Capture the cell that displays the provided text and extract its (X, Y) central coordinate. 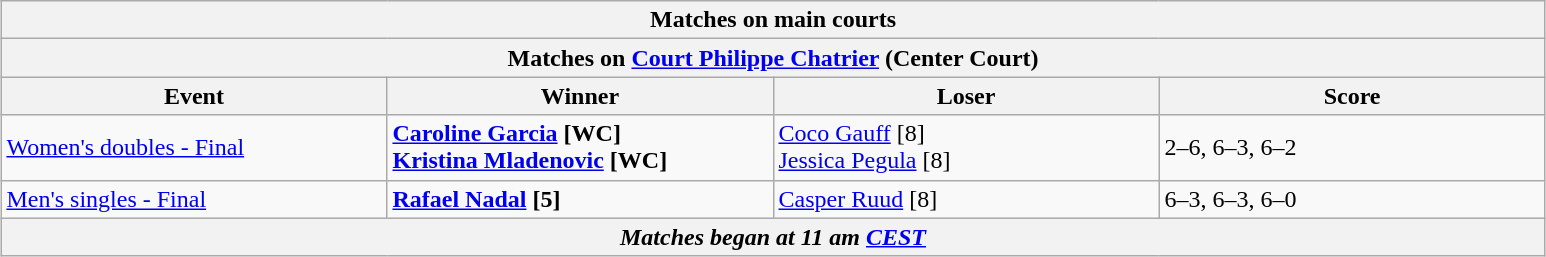
Coco Gauff [8] Jessica Pegula [8] (966, 148)
Rafael Nadal [5] (580, 199)
Men's singles - Final (194, 199)
Matches on main courts (773, 20)
Score (1352, 96)
Matches began at 11 am CEST (773, 237)
Women's doubles - Final (194, 148)
Caroline Garcia [WC] Kristina Mladenovic [WC] (580, 148)
Loser (966, 96)
Event (194, 96)
2–6, 6–3, 6–2 (1352, 148)
6–3, 6–3, 6–0 (1352, 199)
Winner (580, 96)
Matches on Court Philippe Chatrier (Center Court) (773, 58)
Casper Ruud [8] (966, 199)
